Search for the cell housing the specified text and yield its (X, Y) center coordinate. 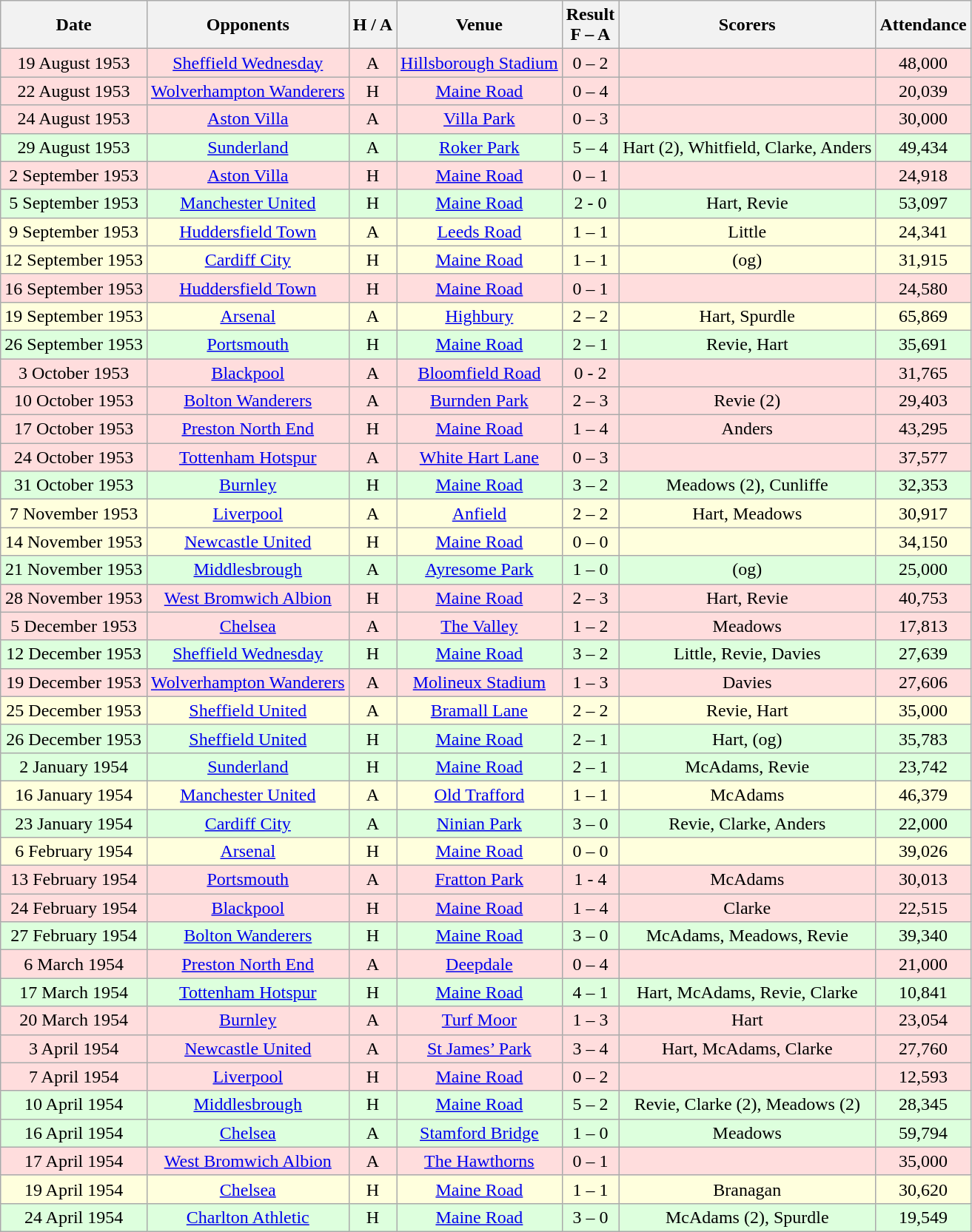
12,593 (923, 1077)
Burnden Park (480, 401)
30,620 (923, 1189)
The Hawthorns (480, 1161)
26 September 1953 (74, 344)
24 August 1953 (74, 119)
12 September 1953 (74, 260)
59,794 (923, 1133)
34,150 (923, 542)
Fratton Park (480, 880)
Hart, Meadows (748, 514)
13 February 1954 (74, 880)
Hart (748, 1020)
24,580 (923, 288)
27,639 (923, 654)
19 December 1953 (74, 682)
4 – 1 (590, 992)
29,403 (923, 401)
17,813 (923, 626)
Hart, McAdams, Clarke (748, 1048)
16 April 1954 (74, 1133)
19,549 (923, 1217)
Revie, Clarke (2), Meadows (2) (748, 1105)
Turf Moor (480, 1020)
Highbury (480, 316)
Deepdale (480, 964)
Hart, McAdams, Revie, Clarke (748, 992)
22,515 (923, 908)
5 – 4 (590, 147)
H / A (372, 25)
25,000 (923, 570)
65,869 (923, 316)
Clarke (748, 908)
Opponents (247, 25)
Anfield (480, 514)
35,691 (923, 344)
28,345 (923, 1105)
Attendance (923, 25)
Roker Park (480, 147)
Hart, Spurdle (748, 316)
22,000 (923, 824)
Meadows (2), Cunliffe (748, 485)
7 November 1953 (74, 514)
24,918 (923, 175)
McAdams, Revie (748, 767)
ResultF – A (590, 25)
53,097 (923, 203)
5 September 1953 (74, 203)
23,742 (923, 767)
24 February 1954 (74, 908)
22 August 1953 (74, 91)
Date (74, 25)
2 - 0 (590, 203)
Leeds Road (480, 232)
7 April 1954 (74, 1077)
29 August 1953 (74, 147)
10 October 1953 (74, 401)
Villa Park (480, 119)
Old Trafford (480, 795)
Branagan (748, 1189)
25 December 1953 (74, 710)
39,026 (923, 852)
30,013 (923, 880)
17 March 1954 (74, 992)
Hillsborough Stadium (480, 63)
21 November 1953 (74, 570)
2 January 1954 (74, 767)
White Hart Lane (480, 457)
Molineux Stadium (480, 682)
10 April 1954 (74, 1105)
10,841 (923, 992)
26 December 1953 (74, 738)
6 March 1954 (74, 964)
31,915 (923, 260)
Hart (2), Whitfield, Clarke, Anders (748, 147)
1 - 4 (590, 880)
48,000 (923, 63)
27,606 (923, 682)
6 February 1954 (74, 852)
3 – 4 (590, 1048)
Revie (2) (748, 401)
Davies (748, 682)
14 November 1953 (74, 542)
21,000 (923, 964)
5 – 2 (590, 1105)
23 January 1954 (74, 824)
24,341 (923, 232)
19 April 1954 (74, 1189)
32,353 (923, 485)
12 December 1953 (74, 654)
Venue (480, 25)
3 April 1954 (74, 1048)
3 October 1953 (74, 372)
5 December 1953 (74, 626)
2 September 1953 (74, 175)
Charlton Athletic (247, 1217)
17 April 1954 (74, 1161)
27,760 (923, 1048)
The Valley (480, 626)
31 October 1953 (74, 485)
9 September 1953 (74, 232)
Anders (748, 429)
Bramall Lane (480, 710)
28 November 1953 (74, 598)
37,577 (923, 457)
35,783 (923, 738)
Little (748, 232)
30,917 (923, 514)
39,340 (923, 936)
Revie, Clarke, Anders (748, 824)
Ninian Park (480, 824)
46,379 (923, 795)
17 October 1953 (74, 429)
27 February 1954 (74, 936)
20,039 (923, 91)
24 April 1954 (74, 1217)
Ayresome Park (480, 570)
St James’ Park (480, 1048)
24 October 1953 (74, 457)
31,765 (923, 372)
Hart, (og) (748, 738)
30,000 (923, 119)
McAdams (2), Spurdle (748, 1217)
49,434 (923, 147)
Scorers (748, 25)
19 September 1953 (74, 316)
Stamford Bridge (480, 1133)
16 January 1954 (74, 795)
McAdams, Meadows, Revie (748, 936)
Little, Revie, Davies (748, 654)
19 August 1953 (74, 63)
1 – 2 (590, 626)
23,054 (923, 1020)
40,753 (923, 598)
0 - 2 (590, 372)
Bloomfield Road (480, 372)
43,295 (923, 429)
20 March 1954 (74, 1020)
16 September 1953 (74, 288)
